Provide the [x, y] coordinate of the cell's center where the given text is located.  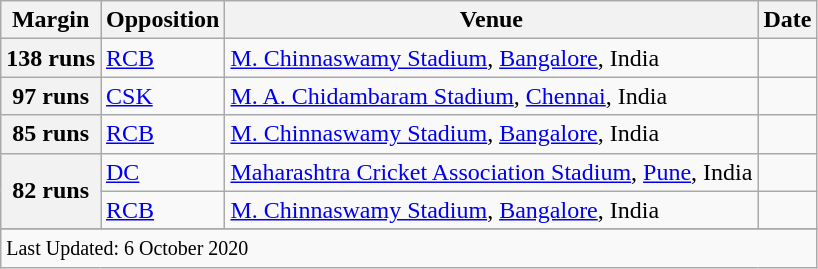
Last Updated: 6 October 2020 [409, 248]
85 runs [51, 134]
M. A. Chidambaram Stadium, Chennai, India [492, 96]
Date [788, 20]
Opposition [162, 20]
CSK [162, 96]
Margin [51, 20]
DC [162, 172]
82 runs [51, 191]
138 runs [51, 58]
Maharashtra Cricket Association Stadium, Pune, India [492, 172]
97 runs [51, 96]
Venue [492, 20]
